Search for the cell housing the specified text and yield its [x, y] center coordinate. 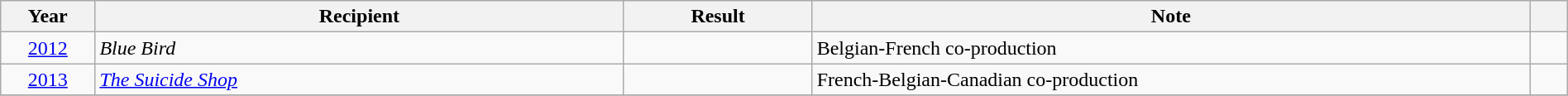
The Suicide Shop [359, 79]
Result [718, 17]
Year [48, 17]
Note [1171, 17]
French-Belgian-Canadian co-production [1171, 79]
2013 [48, 79]
2012 [48, 48]
Belgian-French co-production [1171, 48]
Recipient [359, 17]
Blue Bird [359, 48]
